Detect which cell encompasses the target text, then output its [X, Y] center coordinate. 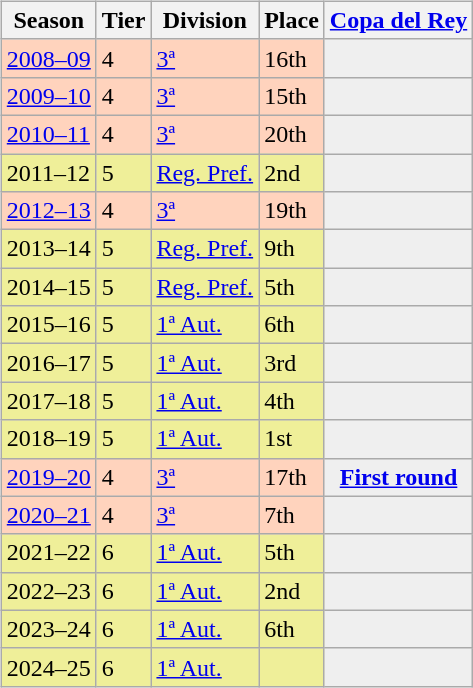
4th [292, 401]
2015–16 [48, 325]
2016–17 [48, 363]
2023–24 [48, 629]
2019–20 [48, 477]
16th [292, 58]
2024–25 [48, 667]
9th [292, 249]
2017–18 [48, 401]
3rd [292, 363]
2009–10 [48, 96]
2014–15 [48, 287]
17th [292, 477]
19th [292, 211]
Season [48, 20]
2012–13 [48, 211]
20th [292, 134]
2010–11 [48, 134]
2008–09 [48, 58]
Place [292, 20]
2021–22 [48, 553]
2020–21 [48, 515]
15th [292, 96]
2018–19 [48, 439]
Copa del Rey [398, 20]
Tier [124, 20]
2013–14 [48, 249]
2011–12 [48, 173]
2022–23 [48, 591]
Division [205, 20]
First round [398, 477]
7th [292, 515]
1st [292, 439]
